Find where the given text appears and provide that cell's center as [X, Y] coordinate. 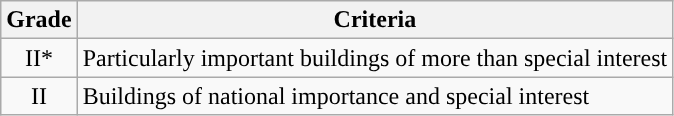
Criteria [375, 20]
Particularly important buildings of more than special interest [375, 58]
II* [39, 58]
Buildings of national importance and special interest [375, 96]
Grade [39, 20]
II [39, 96]
